Capture the cell that displays the provided text and extract its (x, y) central coordinate. 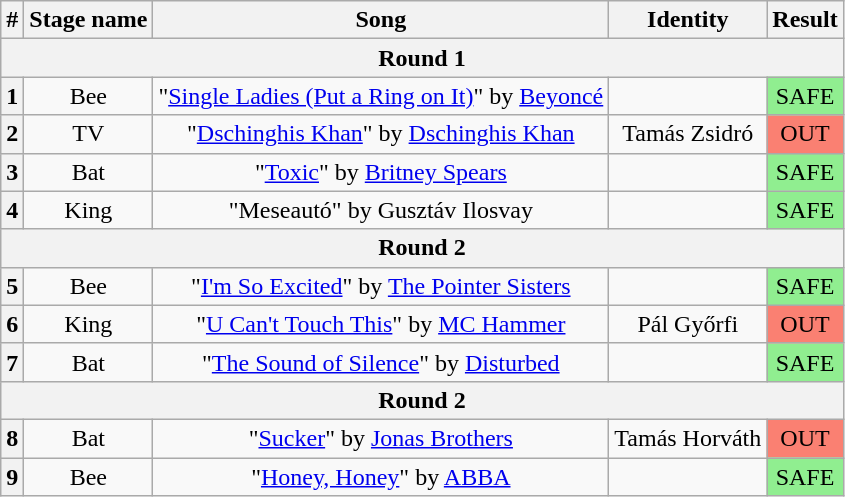
4 (12, 210)
Stage name (88, 20)
Identity (688, 20)
"The Sound of Silence" by Disturbed (381, 362)
Result (805, 20)
1 (12, 96)
7 (12, 362)
3 (12, 172)
"U Can't Touch This" by MC Hammer (381, 324)
"Meseautó" by Gusztáv Ilosvay (381, 210)
Tamás Zsidró (688, 134)
"Toxic" by Britney Spears (381, 172)
Round 1 (422, 58)
6 (12, 324)
"I'm So Excited" by The Pointer Sisters (381, 286)
"Honey, Honey" by ABBA (381, 477)
"Dschinghis Khan" by Dschinghis Khan (381, 134)
5 (12, 286)
# (12, 20)
"Sucker" by Jonas Brothers (381, 438)
Pál Győrfi (688, 324)
9 (12, 477)
TV (88, 134)
2 (12, 134)
"Single Ladies (Put a Ring on It)" by Beyoncé (381, 96)
8 (12, 438)
Tamás Horváth (688, 438)
Song (381, 20)
